Locate the cell with the specified text and output its [x, y] center coordinate. 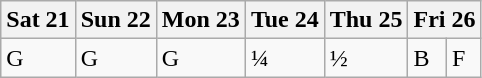
B [427, 58]
Thu 25 [366, 20]
½ [366, 58]
F [464, 58]
Sat 21 [38, 20]
¼ [284, 58]
Fri 26 [444, 20]
Mon 23 [200, 20]
Sun 22 [116, 20]
Tue 24 [284, 20]
